Identify which cell holds the provided text, then report its (x, y) central coordinate. 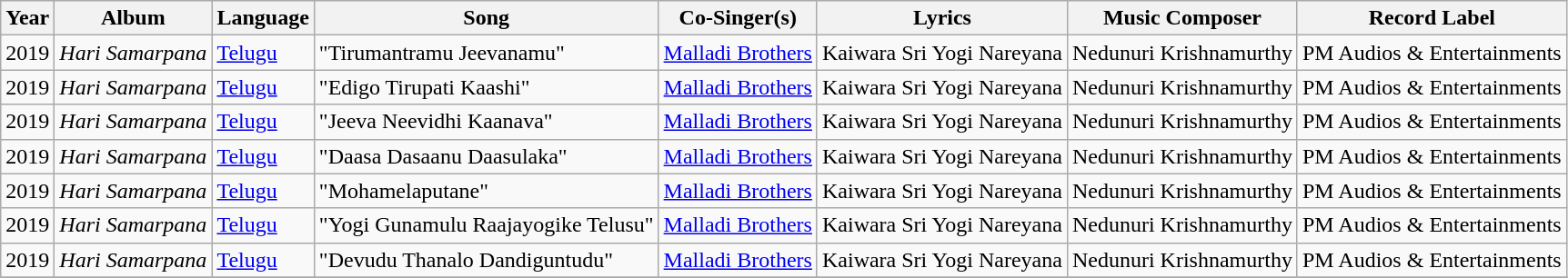
"Mohamelaputane" (486, 191)
Year (27, 18)
Language (263, 18)
"Tirumantramu Jeevanamu" (486, 53)
Co-Singer(s) (738, 18)
"Jeeva Neevidhi Kaanava" (486, 122)
Song (486, 18)
Record Label (1432, 18)
"Daasa Dasaanu Daasulaka" (486, 156)
Album (133, 18)
Lyrics (942, 18)
"Yogi Gunamulu Raajayogike Telusu" (486, 225)
"Devudu Thanalo Dandiguntudu" (486, 260)
"Edigo Tirupati Kaashi" (486, 87)
Music Composer (1182, 18)
